Capture the cell that displays the provided text and extract its [X, Y] central coordinate. 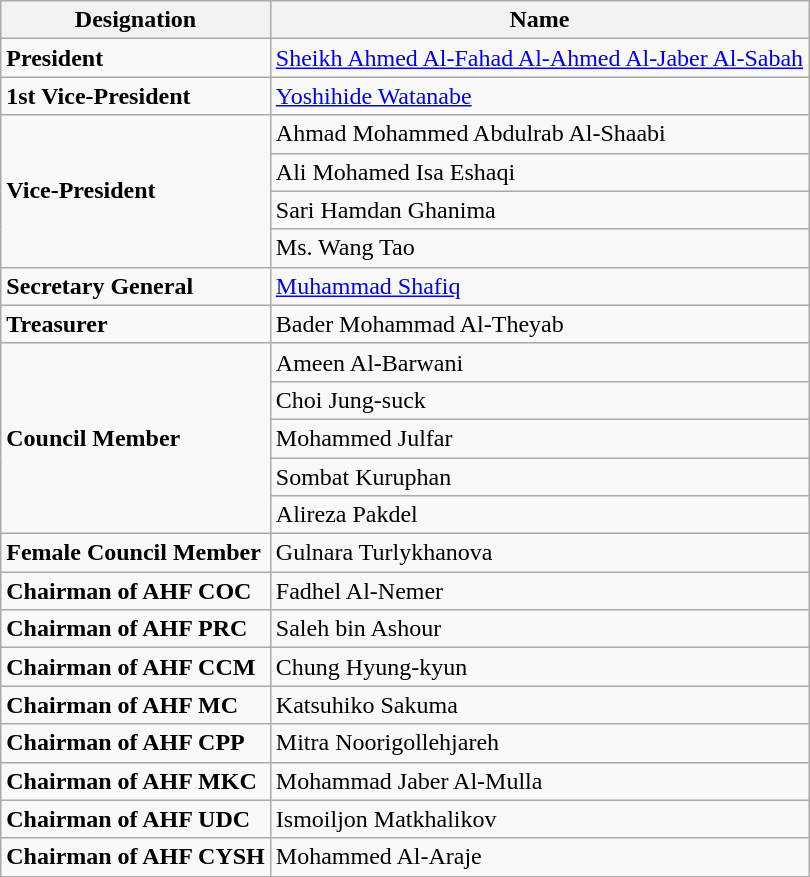
President [136, 58]
Chairman of AHF CYSH [136, 857]
Chairman of AHF MC [136, 705]
Ahmad Mohammed Abdulrab Al-Shaabi [539, 134]
Secretary General [136, 286]
Chairman of AHF CCM [136, 667]
Chairman of AHF COC [136, 591]
Fadhel Al-Nemer [539, 591]
1st Vice-President [136, 96]
Mohammed Julfar [539, 438]
Sari Hamdan Ghanima [539, 210]
Sombat Kuruphan [539, 477]
Mitra Noorigollehjareh [539, 743]
Yoshihide Watanabe [539, 96]
Ms. Wang Tao [539, 248]
Treasurer [136, 324]
Sheikh Ahmed Al-Fahad Al-Ahmed Al-Jaber Al-Sabah [539, 58]
Chairman of AHF UDC [136, 819]
Ameen Al-Barwani [539, 362]
Saleh bin Ashour [539, 629]
Chairman of AHF MKC [136, 781]
Mohammed Al-Araje [539, 857]
Mohammad Jaber Al-Mulla [539, 781]
Female Council Member [136, 553]
Council Member [136, 438]
Katsuhiko Sakuma [539, 705]
Designation [136, 20]
Chung Hyung-kyun [539, 667]
Choi Jung-suck [539, 400]
Bader Mohammad Al-Theyab [539, 324]
Chairman of AHF CPP [136, 743]
Ali Mohamed Isa Eshaqi [539, 172]
Ismoiljon Matkhalikov [539, 819]
Gulnara Turlykhanova [539, 553]
Chairman of AHF PRC [136, 629]
Alireza Pakdel [539, 515]
Vice-President [136, 191]
Muhammad Shafiq [539, 286]
Name [539, 20]
